For the text-containing cell, return its midpoint in [X, Y] coordinate format. 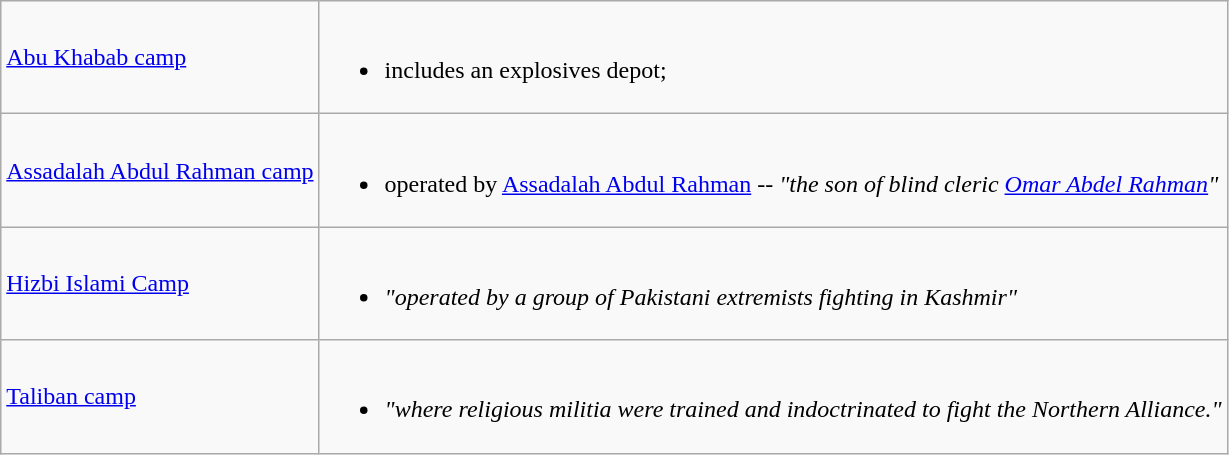
operated by Assadalah Abdul Rahman -- "the son of blind cleric Omar Abdel Rahman" [773, 170]
Assadalah Abdul Rahman camp [160, 170]
"operated by a group of Pakistani extremists fighting in Kashmir" [773, 284]
"where religious militia were trained and indoctrinated to fight the Northern Alliance." [773, 396]
Abu Khabab camp [160, 58]
Taliban camp [160, 396]
includes an explosives depot; [773, 58]
Hizbi Islami Camp [160, 284]
